Capture the cell that displays the provided text and extract its [x, y] central coordinate. 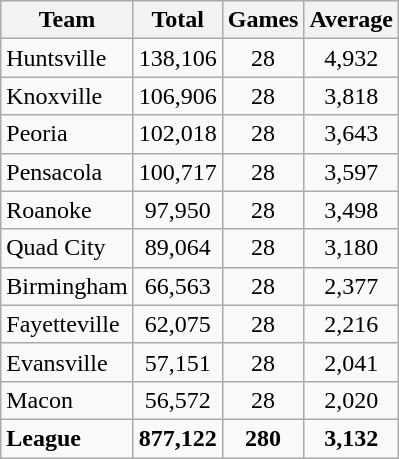
57,151 [178, 362]
Huntsville [67, 58]
Total [178, 20]
102,018 [178, 134]
3,498 [352, 210]
3,132 [352, 438]
Birmingham [67, 286]
League [67, 438]
3,597 [352, 172]
97,950 [178, 210]
Fayetteville [67, 324]
2,216 [352, 324]
138,106 [178, 58]
Average [352, 20]
89,064 [178, 248]
4,932 [352, 58]
Games [263, 20]
Knoxville [67, 96]
2,041 [352, 362]
3,180 [352, 248]
Quad City [67, 248]
Evansville [67, 362]
62,075 [178, 324]
56,572 [178, 400]
Peoria [67, 134]
2,377 [352, 286]
66,563 [178, 286]
877,122 [178, 438]
100,717 [178, 172]
Pensacola [67, 172]
Roanoke [67, 210]
3,818 [352, 96]
2,020 [352, 400]
Team [67, 20]
3,643 [352, 134]
Macon [67, 400]
280 [263, 438]
106,906 [178, 96]
